Scan for the cell matching the given text and deliver its [x, y] coordinate at center. 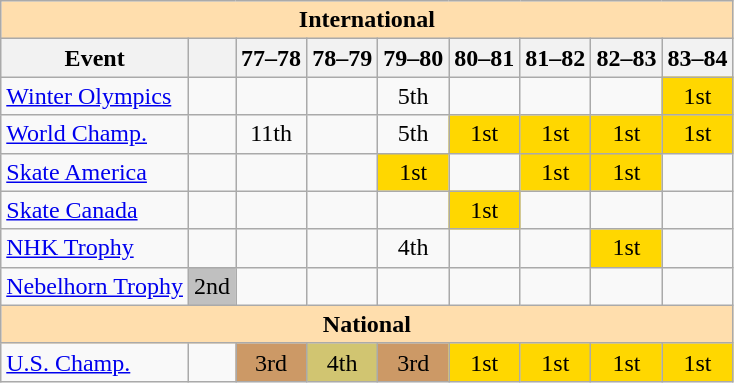
Skate Canada [95, 210]
Skate America [95, 172]
Winter Olympics [95, 96]
78–79 [342, 58]
79–80 [414, 58]
83–84 [698, 58]
U.S. Champ. [95, 362]
80–81 [484, 58]
2nd [212, 286]
NHK Trophy [95, 248]
World Champ. [95, 134]
81–82 [556, 58]
77–78 [272, 58]
International [367, 20]
Event [95, 58]
Nebelhorn Trophy [95, 286]
National [367, 324]
11th [272, 134]
82–83 [626, 58]
